Locate the cell with the specified text and output its (X, Y) center coordinate. 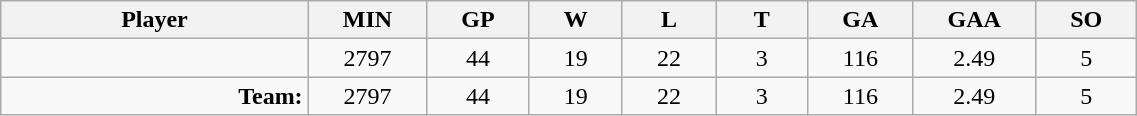
L (668, 20)
Player (154, 20)
GP (478, 20)
W (576, 20)
Team: (154, 96)
SO (1086, 20)
GAA (974, 20)
MIN (368, 20)
T (762, 20)
GA (860, 20)
